Provide the (x, y) coordinate of the cell's center where the given text is located.  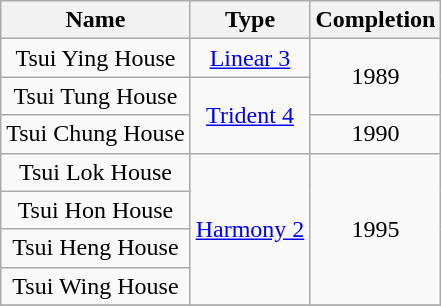
Tsui Heng House (96, 248)
Type (250, 20)
Linear 3 (250, 58)
1995 (376, 229)
Completion (376, 20)
1989 (376, 77)
Trident 4 (250, 115)
Tsui Chung House (96, 134)
Tsui Tung House (96, 96)
Tsui Wing House (96, 286)
Name (96, 20)
Tsui Ying House (96, 58)
Harmony 2 (250, 229)
Tsui Hon House (96, 210)
Tsui Lok House (96, 172)
1990 (376, 134)
